Search for the cell housing the specified text and yield its [x, y] center coordinate. 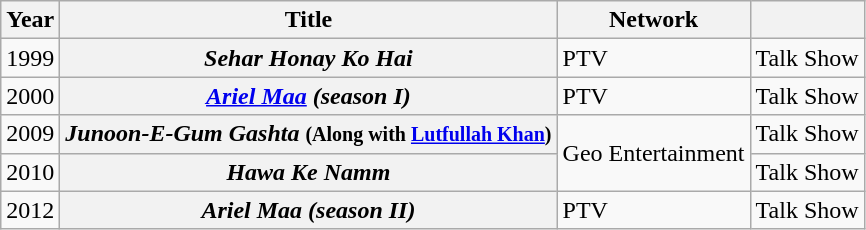
Ariel Maa (season II) [308, 210]
Network [654, 20]
Sehar Honay Ko Hai [308, 58]
Year [30, 20]
2012 [30, 210]
2009 [30, 134]
1999 [30, 58]
Ariel Maa (season I) [308, 96]
Junoon-E-Gum Gashta (Along with Lutfullah Khan) [308, 134]
Geo Entertainment [654, 153]
Hawa Ke Namm [308, 172]
2000 [30, 96]
2010 [30, 172]
Title [308, 20]
